Scan for the cell matching the given text and deliver its (X, Y) coordinate at center. 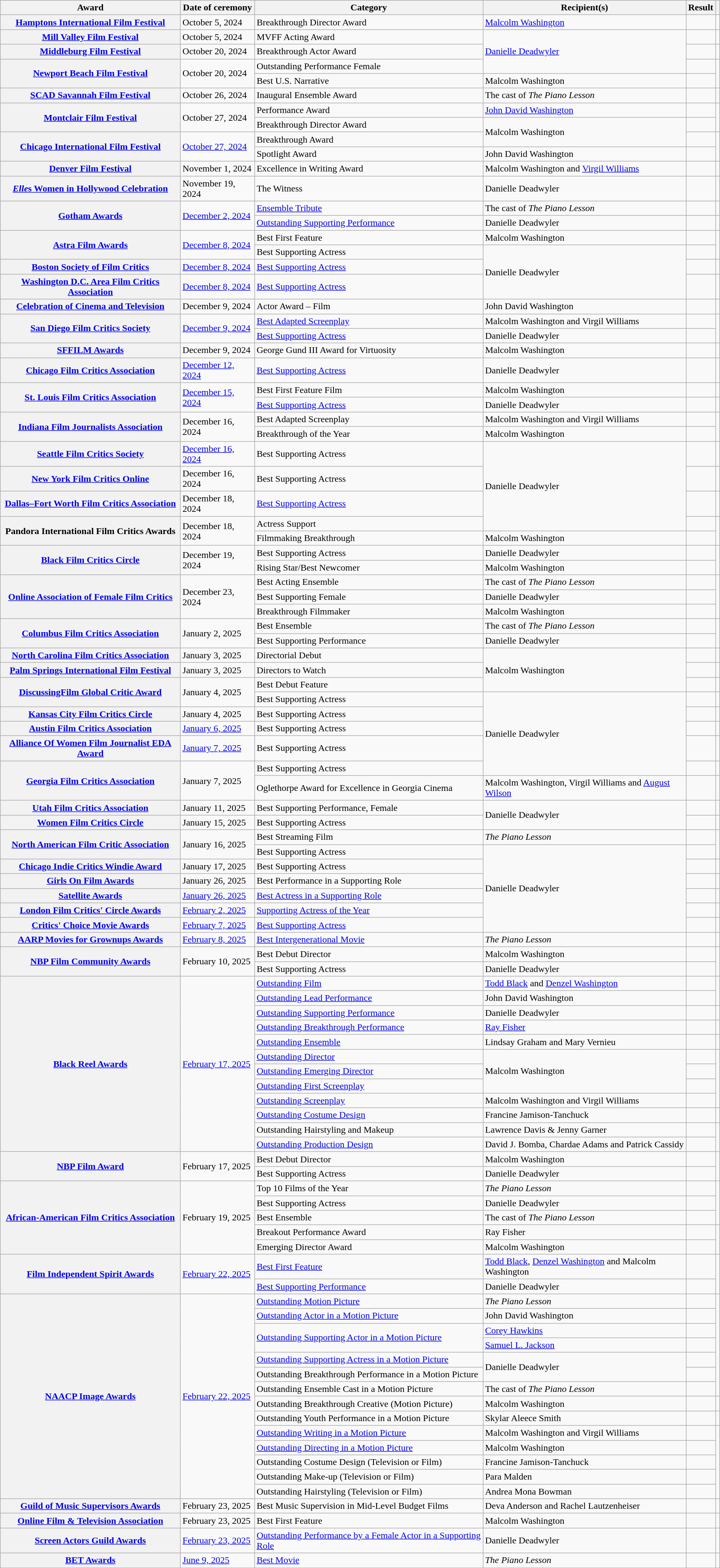
Kansas City Film Critics Circle (90, 714)
December 15, 2024 (218, 397)
Girls On Film Awards (90, 881)
Film Independent Spirit Awards (90, 1274)
Best Supporting Female (369, 597)
Chicago Indie Critics Windie Award (90, 866)
January 2, 2025 (218, 633)
October 26, 2024 (218, 95)
Top 10 Films of the Year (369, 1188)
Corey Hawkins (585, 1330)
Newport Beach Film Festival (90, 73)
Supporting Actress of the Year (369, 910)
Outstanding First Screenplay (369, 1086)
Columbus Film Critics Association (90, 633)
San Diego Film Critics Society (90, 328)
MVFF Acting Award (369, 37)
NBP Film Community Awards (90, 961)
Breakthrough Award (369, 139)
AARP Movies for Grownups Awards (90, 939)
Best First Feature Film (369, 390)
Pandora International Film Critics Awards (90, 531)
Black Film Critics Circle (90, 560)
January 16, 2025 (218, 844)
Best Acting Ensemble (369, 582)
Georgia Film Critics Association (90, 781)
January 11, 2025 (218, 808)
Gotham Awards (90, 216)
Satellite Awards (90, 896)
Lindsay Graham and Mary Vernieu (585, 1042)
Outstanding Motion Picture (369, 1301)
Para Malden (585, 1477)
Emerging Director Award (369, 1247)
November 1, 2024 (218, 168)
SFFILM Awards (90, 350)
Montclair Film Festival (90, 117)
Inaugural Ensemble Award (369, 95)
Outstanding Film (369, 984)
Outstanding Performance by a Female Actor in a Supporting Role (369, 1540)
BET Awards (90, 1560)
Recipient(s) (585, 8)
Screen Actors Guild Awards (90, 1540)
Dallas–Fort Worth Film Critics Association (90, 504)
New York Film Critics Online (90, 479)
Denver Film Festival (90, 168)
Breakout Performance Award (369, 1232)
North Carolina Film Critics Association (90, 655)
Chicago International Film Festival (90, 146)
Outstanding Emerging Director (369, 1071)
Spotlight Award (369, 154)
Outstanding Hairstyling (Television or Film) (369, 1491)
Outstanding Lead Performance (369, 998)
Best Intergenerational Movie (369, 939)
Rising Star/Best Newcomer (369, 568)
January 6, 2025 (218, 729)
Malcolm Washington, Virgil Williams and August Wilson (585, 788)
St. Louis Film Critics Association (90, 397)
February 8, 2025 (218, 939)
Todd Black, Denzel Washington and Malcolm Washington (585, 1267)
February 7, 2025 (218, 925)
Oglethorpe Award for Excellence in Georgia Cinema (369, 788)
Performance Award (369, 110)
Outstanding Director (369, 1057)
Outstanding Costume Design (Television or Film) (369, 1462)
Celebration of Cinema and Television (90, 306)
Utah Film Critics Association (90, 808)
Outstanding Actor in a Motion Picture (369, 1316)
December 12, 2024 (218, 370)
Outstanding Directing in a Motion Picture (369, 1448)
Category (369, 8)
George Gund III Award for Virtuosity (369, 350)
February 2, 2025 (218, 910)
Outstanding Supporting Actress in a Motion Picture (369, 1360)
Black Reel Awards (90, 1064)
Skylar Aleece Smith (585, 1418)
Chicago Film Critics Association (90, 370)
November 19, 2024 (218, 188)
Hamptons International Film Festival (90, 22)
Result (701, 8)
January 17, 2025 (218, 866)
Outstanding Ensemble (369, 1042)
Best Actress in a Supporting Role (369, 896)
Award (90, 8)
NAACP Image Awards (90, 1397)
Outstanding Production Design (369, 1144)
Women Film Critics Circle (90, 822)
Outstanding Youth Performance in a Motion Picture (369, 1418)
February 10, 2025 (218, 961)
Best U.S. Narrative (369, 81)
Online Association of Female Film Critics (90, 597)
Online Film & Television Association (90, 1521)
Actor Award – Film (369, 306)
Boston Society of Film Critics (90, 267)
Indiana Film Journalists Association (90, 426)
Outstanding Writing in a Motion Picture (369, 1433)
Outstanding Breakthrough Performance (369, 1027)
Date of ceremony (218, 8)
North American Film Critic Association (90, 844)
London Film Critics' Circle Awards (90, 910)
The Witness (369, 188)
Ensemble Tribute (369, 208)
Breakthrough Filmmaker (369, 611)
Breakthrough of the Year (369, 434)
Actress Support (369, 524)
June 9, 2025 (218, 1560)
Best Streaming Film (369, 837)
Outstanding Costume Design (369, 1115)
Outstanding Hairstyling and Makeup (369, 1130)
Washington D.C. Area Film Critics Association (90, 287)
December 2, 2024 (218, 216)
February 19, 2025 (218, 1217)
Critics' Choice Movie Awards (90, 925)
December 23, 2024 (218, 597)
Austin Film Critics Association (90, 729)
Best Movie (369, 1560)
Outstanding Supporting Actor in a Motion Picture (369, 1338)
Middleburg Film Festival (90, 52)
Best Debut Feature (369, 684)
Guild of Music Supervisors Awards (90, 1506)
January 15, 2025 (218, 822)
Mill Valley Film Festival (90, 37)
Outstanding Performance Female (369, 66)
Deva Anderson and Rachel Lautzenheiser (585, 1506)
Samuel L. Jackson (585, 1345)
Andrea Mona Bowman (585, 1491)
Filmmaking Breakthrough (369, 538)
Best Performance in a Supporting Role (369, 881)
David J. Bomba, Chardae Adams and Patrick Cassidy (585, 1144)
Todd Black and Denzel Washington (585, 984)
Best Supporting Performance, Female (369, 808)
Outstanding Ensemble Cast in a Motion Picture (369, 1389)
NBP Film Award (90, 1166)
Directorial Debut (369, 655)
Excellence in Writing Award (369, 168)
Outstanding Screenplay (369, 1100)
Palm Springs International Film Festival (90, 670)
Astra Film Awards (90, 245)
African-American Film Critics Association (90, 1217)
Outstanding Make-up (Television or Film) (369, 1477)
Elles Women in Hollywood Celebration (90, 188)
DiscussingFilm Global Critic Award (90, 692)
Outstanding Breakthrough Performance in a Motion Picture (369, 1374)
Outstanding Breakthrough Creative (Motion Picture) (369, 1403)
SCAD Savannah Film Festival (90, 95)
Alliance Of Women Film Journalist EDA Award (90, 748)
Best Music Supervision in Mid-Level Budget Films (369, 1506)
Seattle Film Critics Society (90, 454)
Breakthrough Actor Award (369, 52)
Lawrence Davis & Jenny Garner (585, 1130)
Directors to Watch (369, 670)
December 19, 2024 (218, 560)
